Scan for the cell matching the given text and deliver its (x, y) coordinate at center. 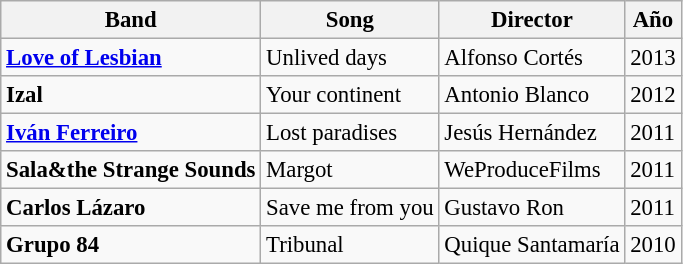
Alfonso Cortés (532, 58)
Tribunal (350, 245)
Band (131, 20)
2010 (653, 245)
Iván Ferreiro (131, 133)
WeProduceFilms (532, 170)
Director (532, 20)
Your continent (350, 95)
Love of Lesbian (131, 58)
Jesús Hernández (532, 133)
Sala&the Strange Sounds (131, 170)
Song (350, 20)
Gustavo Ron (532, 208)
Carlos Lázaro (131, 208)
Izal (131, 95)
Lost paradises (350, 133)
Antonio Blanco (532, 95)
Quique Santamaría (532, 245)
Grupo 84 (131, 245)
2013 (653, 58)
Año (653, 20)
Save me from you (350, 208)
Margot (350, 170)
2012 (653, 95)
Unlived days (350, 58)
